Provide the [x, y] coordinate of the cell's center where the given text is located.  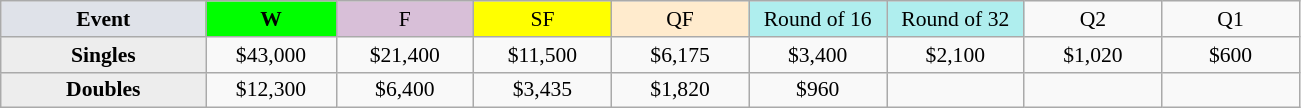
SF [543, 19]
$12,300 [271, 90]
Event [104, 19]
$6,175 [680, 55]
$2,100 [955, 55]
$43,000 [271, 55]
$3,435 [543, 90]
Singles [104, 55]
F [405, 19]
Doubles [104, 90]
$11,500 [543, 55]
$6,400 [405, 90]
$1,820 [680, 90]
$21,400 [405, 55]
QF [680, 19]
$960 [818, 90]
$1,020 [1093, 55]
Q2 [1093, 19]
Round of 32 [955, 19]
$600 [1231, 55]
W [271, 19]
Round of 16 [818, 19]
Q1 [1231, 19]
$3,400 [818, 55]
